Return the [X, Y] coordinate for the center point of the cell that contains the specified text.  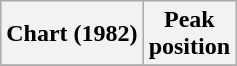
Peakposition [189, 34]
Chart (1982) [72, 34]
